Return [X, Y] of the center of cell containing provided text 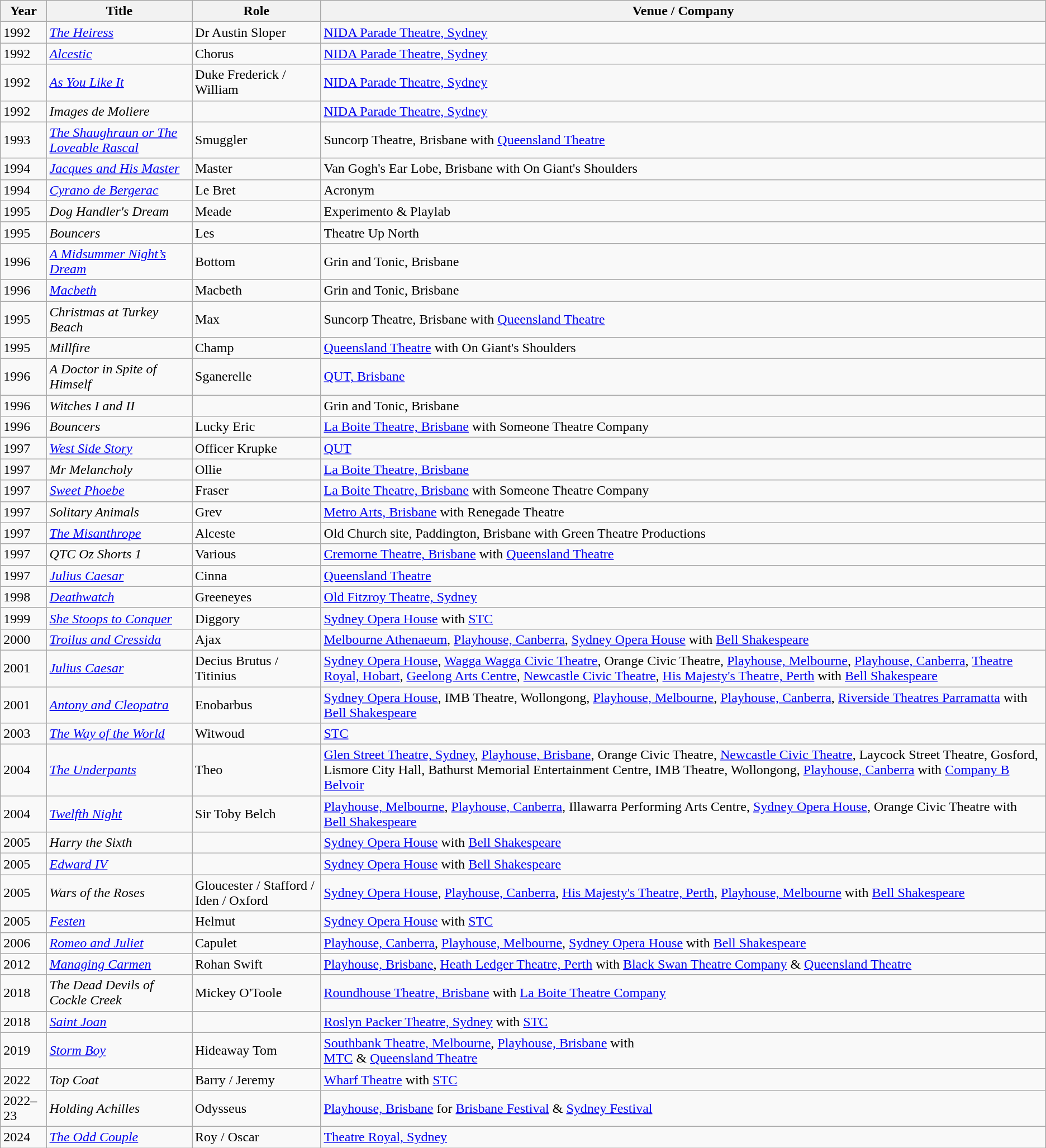
Wharf Theatre with STC [683, 1079]
Lucky Eric [256, 427]
Playhouse, Brisbane, Heath Ledger Theatre, Perth with Black Swan Theatre Company & Queensland Theatre [683, 964]
Storm Boy [119, 1051]
Christmas at Turkey Beach [119, 319]
Dog Handler's Dream [119, 211]
Playhouse, Canberra, Playhouse, Melbourne, Sydney Opera House with Bell Shakespeare [683, 943]
Champ [256, 348]
Fraser [256, 491]
Melbourne Athenaeum, Playhouse, Canberra, Sydney Opera House with Bell Shakespeare [683, 639]
Roy / Oscar [256, 1137]
Officer Krupke [256, 448]
Twelfth Night [119, 814]
1999 [23, 618]
She Stoops to Conquer [119, 618]
Sweet Phoebe [119, 491]
Master [256, 169]
Witwoud [256, 734]
La Boite Theatre, Brisbane [683, 469]
QUT, Brisbane [683, 377]
Theo [256, 770]
2006 [23, 943]
Holding Achilles [119, 1108]
Playhouse, Melbourne, Playhouse, Canberra, Illawarra Performing Arts Centre, Sydney Opera House, Orange Civic Theatre with Bell Shakespeare [683, 814]
Various [256, 554]
Top Coat [119, 1079]
STC [683, 734]
Chorus [256, 54]
Rohan Swift [256, 964]
Cremorne Theatre, Brisbane with Queensland Theatre [683, 554]
The Misanthrope [119, 533]
Deathwatch [119, 597]
Alceste [256, 533]
Venue / Company [683, 11]
Roundhouse Theatre, Brisbane with La Boite Theatre Company [683, 993]
Gloucester / Stafford / Iden / Oxford [256, 893]
Queensland Theatre with On Giant's Shoulders [683, 348]
Theatre Royal, Sydney [683, 1137]
2012 [23, 964]
1993 [23, 140]
The Heiress [119, 32]
Solitary Animals [119, 512]
Diggory [256, 618]
Old Church site, Paddington, Brisbane with Green Theatre Productions [683, 533]
Odysseus [256, 1108]
Decius Brutus / Titinius [256, 668]
2022–23 [23, 1108]
QTC Oz Shorts 1 [119, 554]
Sydney Opera House, IMB Theatre, Wollongong, Playhouse, Melbourne, Playhouse, Canberra, Riverside Theatres Parramatta with Bell Shakespeare [683, 704]
Les [256, 233]
2024 [23, 1137]
Max [256, 319]
Le Bret [256, 190]
2003 [23, 734]
A Midsummer Night’s Dream [119, 262]
Capulet [256, 943]
The Dead Devils of Cockle Creek [119, 993]
Metro Arts, Brisbane with Renegade Theatre [683, 512]
The Odd Couple [119, 1137]
Dr Austin Sloper [256, 32]
Acronym [683, 190]
The Way of the World [119, 734]
A Doctor in Spite of Himself [119, 377]
Alcestic [119, 54]
Mr Melancholy [119, 469]
Managing Carmen [119, 964]
Helmut [256, 922]
Playhouse, Brisbane for Brisbane Festival & Sydney Festival [683, 1108]
Cinna [256, 576]
Roslyn Packer Theatre, Sydney with STC [683, 1022]
The Underpants [119, 770]
Witches I and II [119, 406]
1998 [23, 597]
2022 [23, 1079]
Southbank Theatre, Melbourne, Playhouse, Brisbane withMTC & Queensland Theatre [683, 1051]
Jacques and His Master [119, 169]
Bottom [256, 262]
Wars of the Roses [119, 893]
QUT [683, 448]
Festen [119, 922]
Edward IV [119, 864]
Year [23, 11]
Harry the Sixth [119, 843]
Enobarbus [256, 704]
Grev [256, 512]
Van Gogh's Ear Lobe, Brisbane with On Giant's Shoulders [683, 169]
Ollie [256, 469]
Sydney Opera House, Playhouse, Canberra, His Majesty's Theatre, Perth, Playhouse, Melbourne with Bell Shakespeare [683, 893]
2000 [23, 639]
Queensland Theatre [683, 576]
Old Fitzroy Theatre, Sydney [683, 597]
The Shaughraun or The Loveable Rascal [119, 140]
Duke Frederick / William [256, 83]
Smuggler [256, 140]
Experimento & Playlab [683, 211]
Cyrano de Bergerac [119, 190]
Saint Joan [119, 1022]
As You Like It [119, 83]
Barry / Jeremy [256, 1079]
Romeo and Juliet [119, 943]
Greeneyes [256, 597]
2019 [23, 1051]
Antony and Cleopatra [119, 704]
Theatre Up North [683, 233]
Role [256, 11]
Meade [256, 211]
Sir Toby Belch [256, 814]
Title [119, 11]
Sganerelle [256, 377]
Hideaway Tom [256, 1051]
Troilus and Cressida [119, 639]
West Side Story [119, 448]
Ajax [256, 639]
Images de Moliere [119, 111]
Millfire [119, 348]
Mickey O'Toole [256, 993]
